Identify which cell holds the provided text, then report its [X, Y] central coordinate. 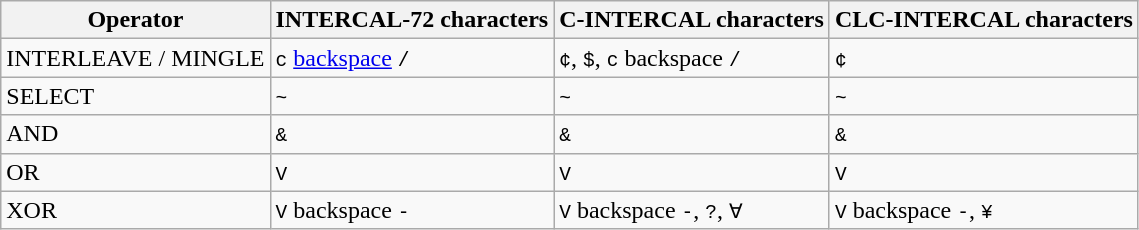
V backspace -, ¥ [984, 210]
XOR [136, 210]
V backspace - [412, 210]
¢, $, c backspace / [692, 58]
OR [136, 172]
Operator [136, 20]
SELECT [136, 96]
c backspace / [412, 58]
INTERCAL-72 characters [412, 20]
¢ [984, 58]
CLC-INTERCAL characters [984, 20]
V backspace -, ?, ∀ [692, 210]
C-INTERCAL characters [692, 20]
INTERLEAVE / MINGLE [136, 58]
AND [136, 134]
